From the cell containing the given text, extract its center point as [X, Y] coordinate. 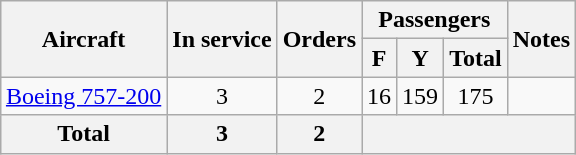
In service [222, 39]
F [380, 58]
Aircraft [83, 39]
175 [476, 96]
Boeing 757-200 [83, 96]
Orders [319, 39]
Y [420, 58]
159 [420, 96]
Passengers [435, 20]
16 [380, 96]
Notes [541, 39]
